Capture the cell that displays the provided text and extract its [X, Y] central coordinate. 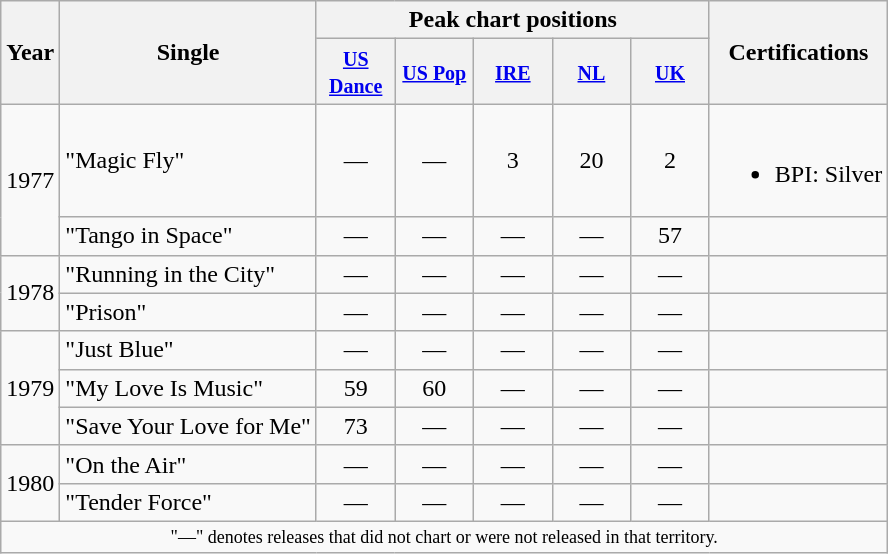
1978 [30, 293]
73 [356, 426]
1977 [30, 180]
57 [670, 236]
IRE [514, 72]
Year [30, 52]
60 [434, 388]
3 [514, 160]
Certifications [798, 52]
"Tango in Space" [188, 236]
"Save Your Love for Me" [188, 426]
"Magic Fly" [188, 160]
"Running in the City" [188, 274]
"My Love Is Music" [188, 388]
59 [356, 388]
"Just Blue" [188, 350]
NL [592, 72]
US Dance [356, 72]
"Prison" [188, 312]
1979 [30, 388]
20 [592, 160]
BPI: Silver [798, 160]
2 [670, 160]
Peak chart positions [512, 20]
1980 [30, 483]
US Pop [434, 72]
"—" denotes releases that did not chart or were not released in that territory. [444, 536]
"Tender Force" [188, 502]
UK [670, 72]
Single [188, 52]
"On the Air" [188, 464]
